Determine the (x, y) coordinate at the center of the cell enclosing the given text.  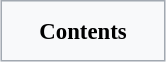
Contents (84, 31)
